Return [x, y] of the center of cell containing provided text 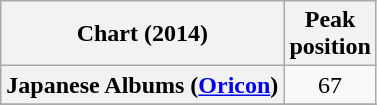
Chart (2014) [142, 34]
67 [330, 85]
Peakposition [330, 34]
Japanese Albums (Oricon) [142, 85]
